Output the (x, y) coordinate of the center of the cell containing the given text.  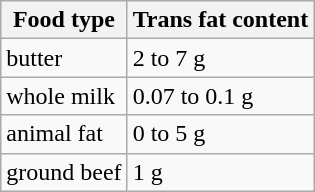
0 to 5 g (220, 134)
butter (64, 58)
2 to 7 g (220, 58)
ground beef (64, 172)
Food type (64, 20)
animal fat (64, 134)
1 g (220, 172)
0.07 to 0.1 g (220, 96)
Trans fat content (220, 20)
whole milk (64, 96)
